Find where the given text appears and provide that cell's center as (x, y) coordinate. 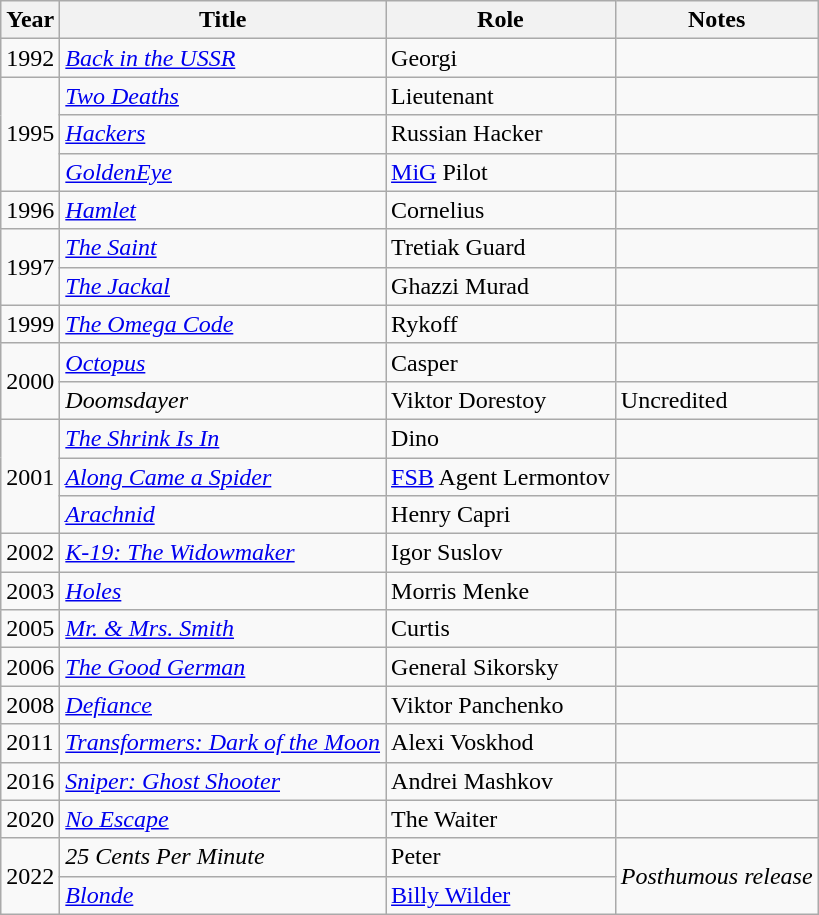
Octopus (223, 362)
Peter (501, 857)
MiG Pilot (501, 172)
1992 (30, 58)
Curtis (501, 629)
The Jackal (223, 286)
2006 (30, 667)
Defiance (223, 705)
2008 (30, 705)
Hackers (223, 134)
Hamlet (223, 210)
Holes (223, 591)
The Waiter (501, 819)
Morris Menke (501, 591)
K-19: The Widowmaker (223, 553)
Transformers: Dark of the Moon (223, 743)
2016 (30, 781)
2000 (30, 381)
Back in the USSR (223, 58)
2011 (30, 743)
1995 (30, 134)
Sniper: Ghost Shooter (223, 781)
Blonde (223, 895)
Viktor Panchenko (501, 705)
Alexi Voskhod (501, 743)
Lieutenant (501, 96)
Henry Capri (501, 515)
Cornelius (501, 210)
Tretiak Guard (501, 248)
Doomsdayer (223, 400)
Role (501, 20)
Dino (501, 438)
The Omega Code (223, 324)
Russian Hacker (501, 134)
The Shrink Is In (223, 438)
2022 (30, 876)
The Good German (223, 667)
GoldenEye (223, 172)
2002 (30, 553)
Georgi (501, 58)
25 Cents Per Minute (223, 857)
Igor Suslov (501, 553)
1996 (30, 210)
Notes (716, 20)
FSB Agent Lermontov (501, 477)
Title (223, 20)
Mr. & Mrs. Smith (223, 629)
The Saint (223, 248)
Arachnid (223, 515)
Uncredited (716, 400)
Billy Wilder (501, 895)
Year (30, 20)
2003 (30, 591)
Andrei Mashkov (501, 781)
Rykoff (501, 324)
2020 (30, 819)
Two Deaths (223, 96)
Viktor Dorestoy (501, 400)
No Escape (223, 819)
2001 (30, 476)
Posthumous release (716, 876)
2005 (30, 629)
1999 (30, 324)
Along Came a Spider (223, 477)
Casper (501, 362)
Ghazzi Murad (501, 286)
1997 (30, 267)
General Sikorsky (501, 667)
